Determine the (X, Y) coordinate at the center of the cell enclosing the given text.  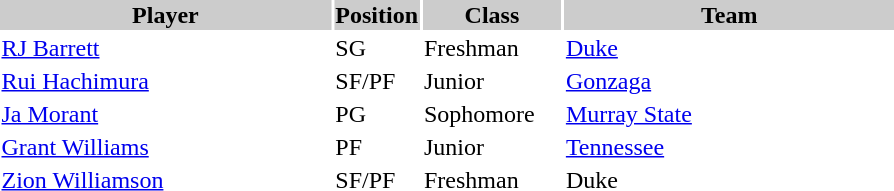
PF (377, 147)
PG (377, 114)
Rui Hachimura (166, 81)
Grant Williams (166, 147)
Sophomore (492, 114)
Freshman (492, 48)
RJ Barrett (166, 48)
Ja Morant (166, 114)
SG (377, 48)
SF/PF (377, 81)
Duke (729, 48)
Murray State (729, 114)
Tennessee (729, 147)
Gonzaga (729, 81)
Team (729, 15)
Player (166, 15)
Position (377, 15)
Class (492, 15)
